From the cell containing the given text, extract its center point as [X, Y] coordinate. 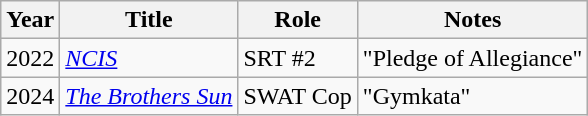
NCIS [149, 58]
SWAT Cop [298, 96]
"Gymkata" [472, 96]
Year [30, 20]
2022 [30, 58]
"Pledge of Allegiance" [472, 58]
The Brothers Sun [149, 96]
Role [298, 20]
2024 [30, 96]
SRT #2 [298, 58]
Title [149, 20]
Notes [472, 20]
